Scan for the cell matching the given text and deliver its (x, y) coordinate at center. 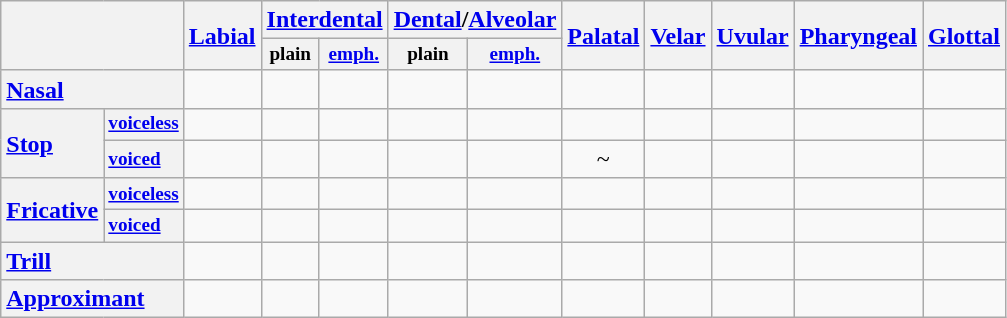
Palatal (604, 36)
Stop (52, 144)
Interdental (324, 20)
Uvular (752, 36)
Pharyngeal (858, 36)
Nasal (92, 89)
Velar (678, 36)
Trill (92, 261)
Glottal (964, 36)
Dental/Alveolar (475, 20)
Fricative (52, 210)
~ (604, 159)
Approximant (92, 299)
Labial (222, 36)
